Scan for the cell matching the given text and deliver its [X, Y] coordinate at center. 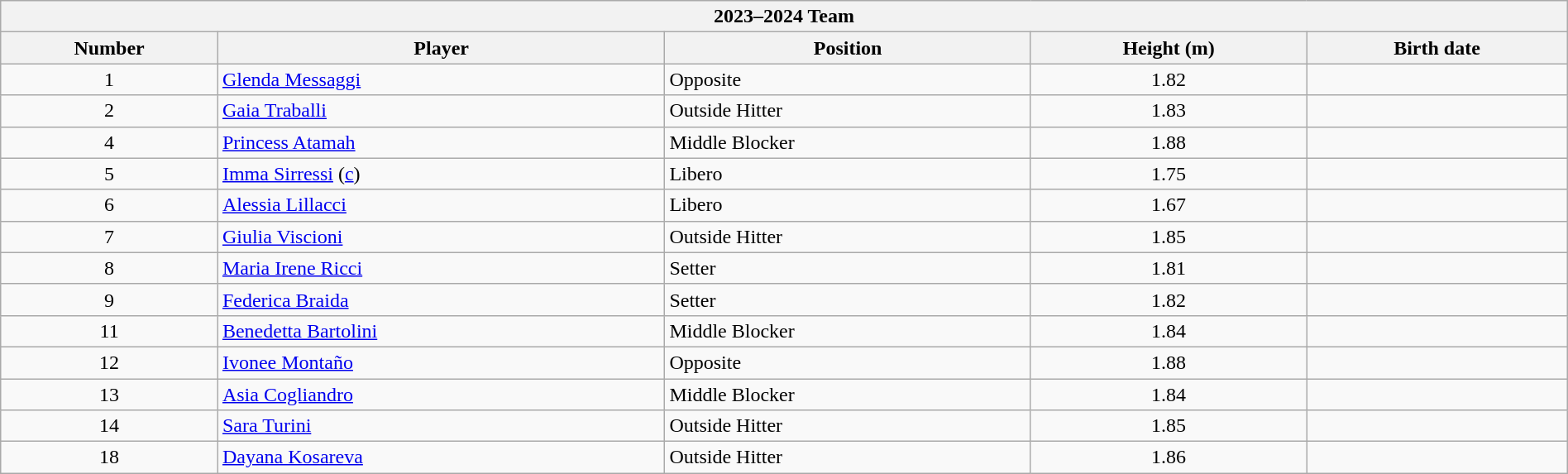
Federica Braida [441, 299]
Height (m) [1168, 48]
Maria Irene Ricci [441, 268]
1.83 [1168, 111]
5 [109, 174]
4 [109, 142]
2 [109, 111]
12 [109, 362]
1.81 [1168, 268]
8 [109, 268]
Gaia Traballi [441, 111]
Sara Turini [441, 426]
6 [109, 205]
Imma Sirressi (c) [441, 174]
1.86 [1168, 457]
1.67 [1168, 205]
1 [109, 79]
Asia Cogliandro [441, 395]
Alessia Lillacci [441, 205]
Birth date [1437, 48]
Giulia Viscioni [441, 237]
Ivonee Montaño [441, 362]
Glenda Messaggi [441, 79]
2023–2024 Team [784, 17]
11 [109, 331]
9 [109, 299]
Dayana Kosareva [441, 457]
Princess Atamah [441, 142]
1.75 [1168, 174]
18 [109, 457]
13 [109, 395]
Position [848, 48]
Benedetta Bartolini [441, 331]
7 [109, 237]
Player [441, 48]
Number [109, 48]
14 [109, 426]
